Capture the cell that displays the provided text and extract its (X, Y) central coordinate. 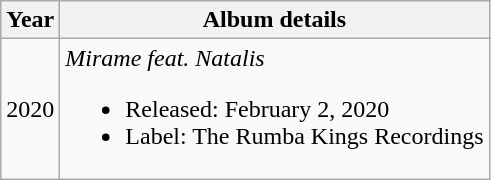
2020 (30, 109)
Mirame feat. NatalisReleased: February 2, 2020Label: The Rumba Kings Recordings (274, 109)
Album details (274, 20)
Year (30, 20)
